Determine the [X, Y] coordinate at the center of the cell enclosing the given text.  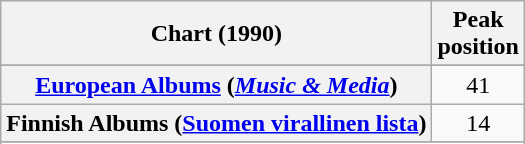
41 [478, 85]
Finnish Albums (Suomen virallinen lista) [216, 123]
Peak position [478, 34]
14 [478, 123]
Chart (1990) [216, 34]
European Albums (Music & Media) [216, 85]
